Determine the (x, y) coordinate at the center of the cell enclosing the given text.  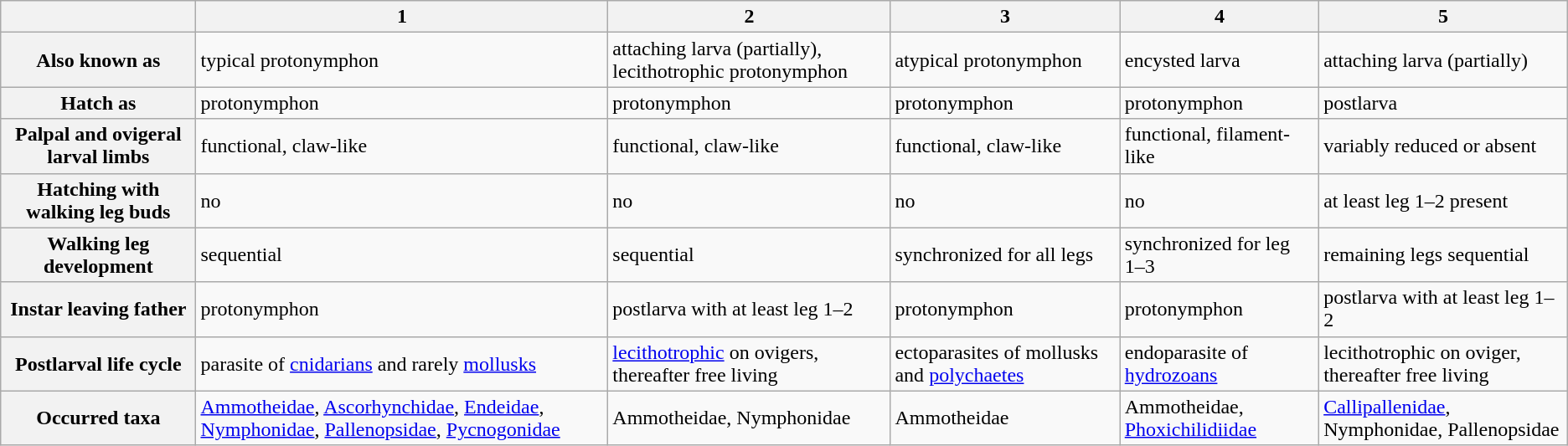
lecithotrophic on ovigers, thereafter free living (749, 363)
1 (402, 17)
at least leg 1–2 present (1444, 201)
parasite of cnidarians and rarely mollusks (402, 363)
5 (1444, 17)
Palpal and ovigeral larval limbs (99, 146)
synchronized for all legs (1005, 254)
encysted larva (1220, 60)
Ammotheidae (1005, 418)
postlarva (1444, 103)
typical protonymphon (402, 60)
lecithotrophic on oviger, thereafter free living (1444, 363)
endoparasite of hydrozoans (1220, 363)
synchronized for leg 1–3 (1220, 254)
Hatching with walking leg buds (99, 201)
2 (749, 17)
Postlarval life cycle (99, 363)
Occurred taxa (99, 418)
Also known as (99, 60)
Hatch as (99, 103)
atypical protonymphon (1005, 60)
functional, filament-like (1220, 146)
ectoparasites of mollusks and polychaetes (1005, 363)
Ammotheidae, Ascorhynchidae, Endeidae, Nymphonidae, Pallenopsidae, Pycnogonidae (402, 418)
Ammotheidae, Phoxichilidiidae (1220, 418)
remaining legs sequential (1444, 254)
4 (1220, 17)
3 (1005, 17)
attaching larva (partially) (1444, 60)
attaching larva (partially), lecithotrophic protonymphon (749, 60)
Callipallenidae, Nymphonidae, Pallenopsidae (1444, 418)
Ammotheidae, Nymphonidae (749, 418)
Instar leaving father (99, 310)
variably reduced or absent (1444, 146)
Walking leg development (99, 254)
